Provide the (X, Y) coordinate of the cell's center where the given text is located.  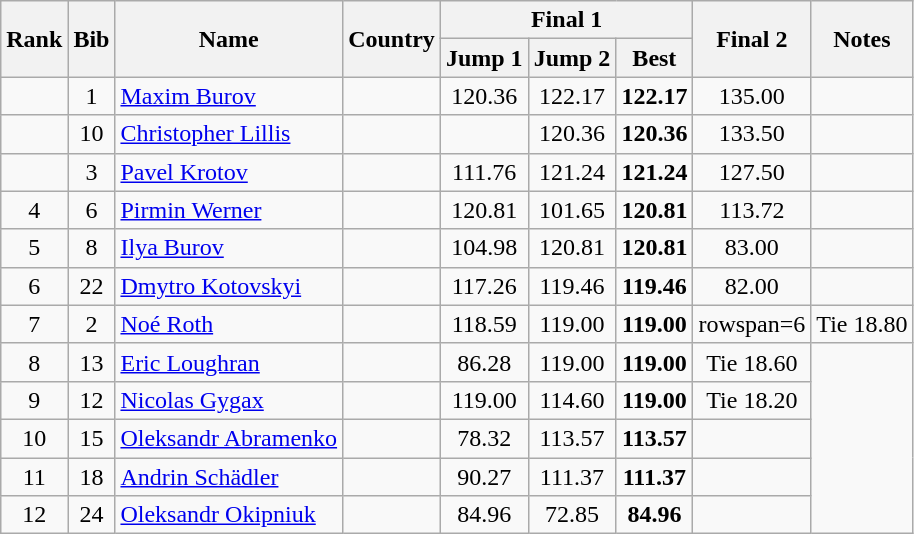
24 (92, 515)
Noé Roth (229, 324)
78.32 (484, 438)
Tie 18.80 (862, 324)
1 (92, 96)
15 (92, 438)
104.98 (484, 248)
Name (229, 39)
118.59 (484, 324)
Tie 18.20 (752, 400)
135.00 (752, 96)
4 (34, 210)
Bib (92, 39)
9 (34, 400)
3 (92, 172)
Andrin Schädler (229, 477)
13 (92, 362)
127.50 (752, 172)
114.60 (572, 400)
Oleksandr Abramenko (229, 438)
Country (392, 39)
72.85 (572, 515)
83.00 (752, 248)
86.28 (484, 362)
133.50 (752, 134)
Dmytro Kotovskyi (229, 286)
Ilya Burov (229, 248)
Notes (862, 39)
90.27 (484, 477)
Final 2 (752, 39)
Jump 2 (572, 58)
117.26 (484, 286)
82.00 (752, 286)
2 (92, 324)
Jump 1 (484, 58)
113.72 (752, 210)
101.65 (572, 210)
Maxim Burov (229, 96)
Oleksandr Okipniuk (229, 515)
11 (34, 477)
111.76 (484, 172)
7 (34, 324)
Best (654, 58)
5 (34, 248)
Eric Loughran (229, 362)
18 (92, 477)
22 (92, 286)
Tie 18.60 (752, 362)
Nicolas Gygax (229, 400)
Rank (34, 39)
Pirmin Werner (229, 210)
Final 1 (566, 20)
Pavel Krotov (229, 172)
rowspan=6 (752, 324)
Christopher Lillis (229, 134)
